Return (X, Y) of the center of cell containing provided text 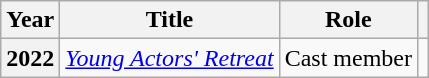
Role (348, 20)
Young Actors' Retreat (170, 58)
Year (30, 20)
Title (170, 20)
Cast member (348, 58)
2022 (30, 58)
